Return [X, Y] of the center of cell containing provided text 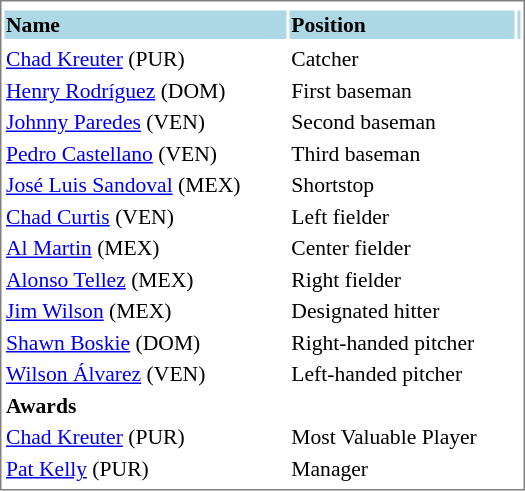
Left-handed pitcher [402, 374]
Position [402, 24]
Left fielder [402, 216]
Right-handed pitcher [402, 342]
Shortstop [402, 185]
Catcher [402, 59]
Alonso Tellez (MEX) [145, 280]
Pedro Castellano (VEN) [145, 154]
Designated hitter [402, 311]
Name [145, 24]
Wilson Álvarez (VEN) [145, 374]
Manager [402, 468]
Third baseman [402, 154]
Awards [145, 406]
José Luis Sandoval (MEX) [145, 185]
Al Martin (MEX) [145, 248]
Pat Kelly (PUR) [145, 468]
Shawn Boskie (DOM) [145, 342]
Second baseman [402, 122]
Center fielder [402, 248]
Johnny Paredes (VEN) [145, 122]
Right fielder [402, 280]
Most Valuable Player [402, 437]
Henry Rodríguez (DOM) [145, 90]
Chad Curtis (VEN) [145, 216]
First baseman [402, 90]
Jim Wilson (MEX) [145, 311]
